Scan for the cell matching the given text and deliver its [X, Y] coordinate at center. 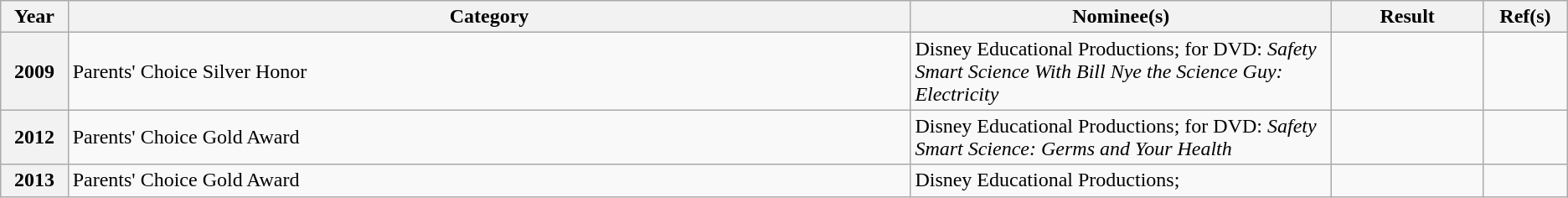
Disney Educational Productions; for DVD: Safety Smart Science: Germs and Your Health [1121, 138]
Ref(s) [1526, 17]
2013 [34, 180]
Result [1407, 17]
Year [34, 17]
Disney Educational Productions; for DVD: Safety Smart Science With Bill Nye the Science Guy: Electricity [1121, 71]
2009 [34, 71]
Nominee(s) [1121, 17]
2012 [34, 138]
Parents' Choice Silver Honor [489, 71]
Category [489, 17]
Disney Educational Productions; [1121, 180]
